Output the (X, Y) coordinate of the center of the cell containing the given text.  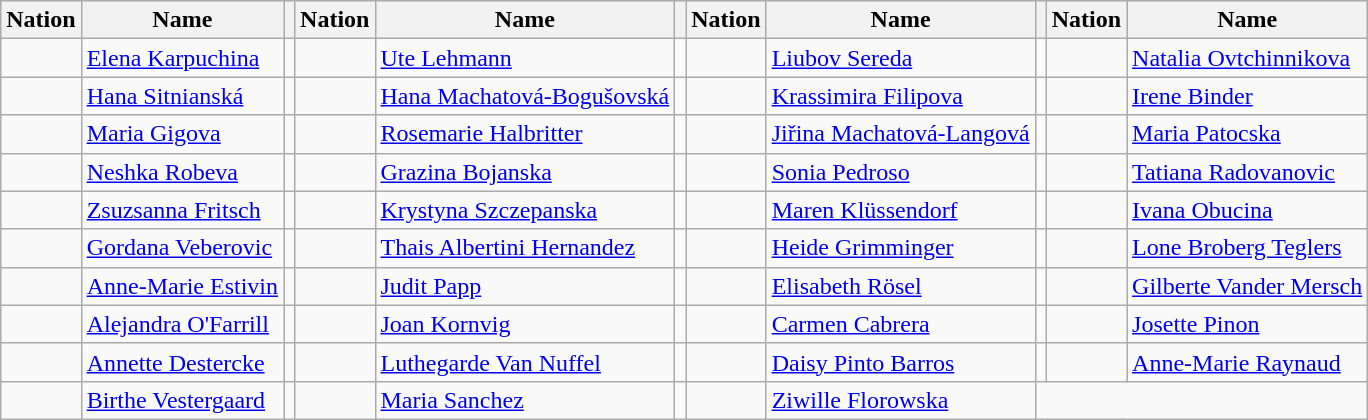
Tatiana Radovanovic (1248, 172)
Hana Machatová-Bogušovská (525, 96)
Lone Broberg Teglers (1248, 248)
Ivana Obucina (1248, 210)
Thais Albertini Hernandez (525, 248)
Hana Sitnianská (182, 96)
Gilberte Vander Mersch (1248, 286)
Annette Destercke (182, 362)
Zsuzsanna Fritsch (182, 210)
Daisy Pinto Barros (900, 362)
Rosemarie Halbritter (525, 134)
Josette Pinon (1248, 324)
Sonia Pedroso (900, 172)
Grazina Bojanska (525, 172)
Joan Kornvig (525, 324)
Judit Papp (525, 286)
Liubov Sereda (900, 58)
Maria Gigova (182, 134)
Krassimira Filipova (900, 96)
Maria Patocska (1248, 134)
Birthe Vestergaard (182, 400)
Heide Grimminger (900, 248)
Gordana Veberovic (182, 248)
Carmen Cabrera (900, 324)
Jiřina Machatová-Langová (900, 134)
Maren Klüssendorf (900, 210)
Luthegarde Van Nuffel (525, 362)
Ziwille Florowska (900, 400)
Ute Lehmann (525, 58)
Anne-Marie Estivin (182, 286)
Natalia Ovtchinnikova (1248, 58)
Krystyna Szczepanska (525, 210)
Irene Binder (1248, 96)
Maria Sanchez (525, 400)
Alejandra O'Farrill (182, 324)
Anne-Marie Raynaud (1248, 362)
Neshka Robeva (182, 172)
Elena Karpuchina (182, 58)
Elisabeth Rösel (900, 286)
